Provide the (x, y) coordinate of the cell's center where the given text is located.  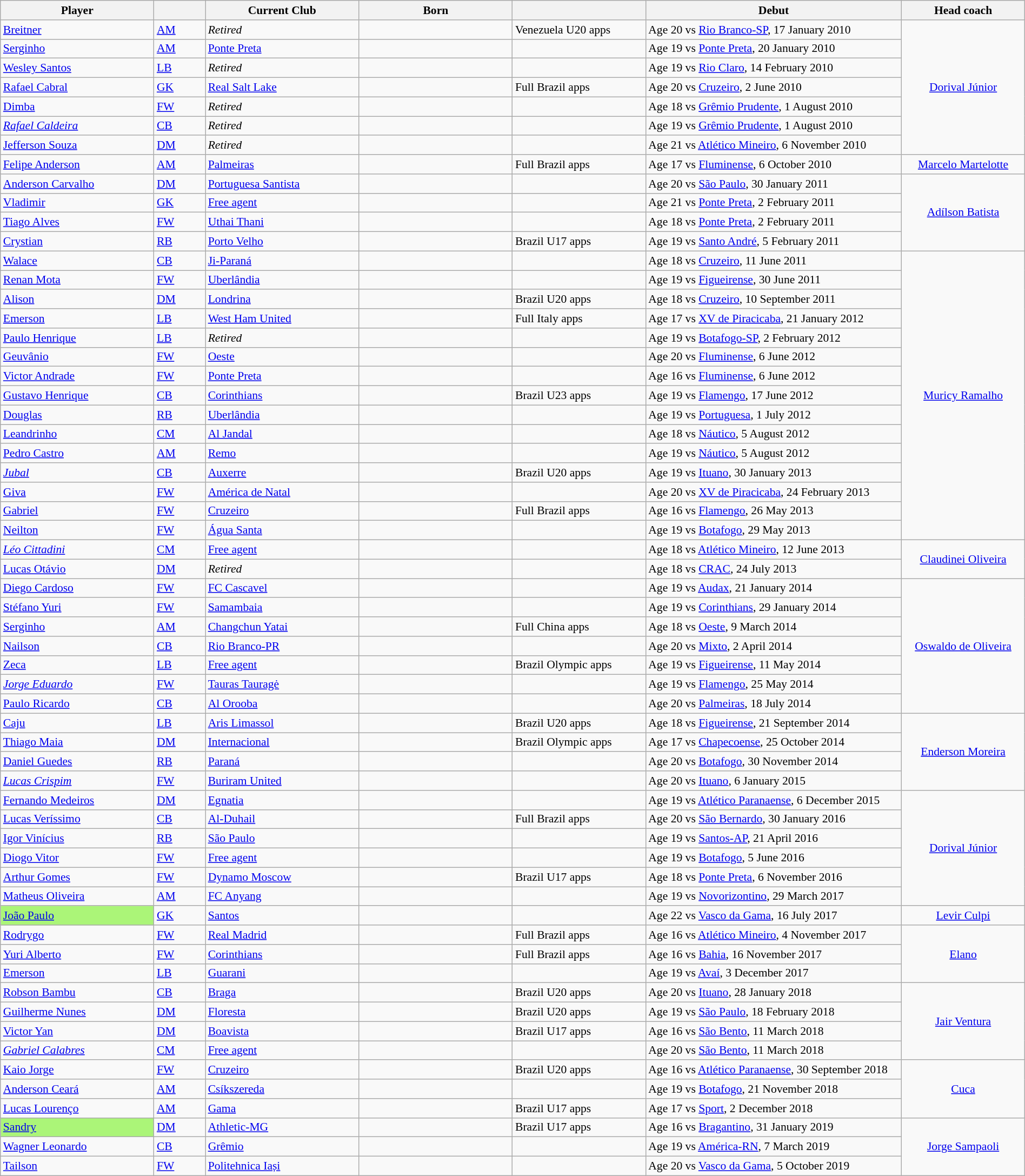
Levir Culpi (963, 916)
Age 17 vs Sport, 2 December 2018 (774, 1108)
Age 20 vs Botafogo, 30 November 2014 (774, 762)
Victor Yan (77, 1031)
Água Santa (282, 530)
Age 20 vs Rio Branco-SP, 17 January 2010 (774, 30)
Gabriel (77, 511)
Samambaia (282, 608)
Léo Cittadini (77, 550)
Lucas Crispim (77, 781)
Age 20 vs São Paulo, 30 January 2011 (774, 184)
Dimba (77, 107)
Pedro Castro (77, 454)
Age 17 vs XV de Piracicaba, 21 January 2012 (774, 318)
Marcelo Martelotte (963, 164)
Diogo Vitor (77, 858)
Age 17 vs Chapecoense, 25 October 2014 (774, 742)
Age 20 vs Fluminense, 6 June 2012 (774, 357)
Athletic-MG (282, 1127)
Age 16 vs Fluminense, 6 June 2012 (774, 376)
Alison (77, 300)
Daniel Guedes (77, 762)
Real Madrid (282, 935)
Boavista (282, 1031)
Aris Limassol (282, 723)
Lucas Veríssimo (77, 819)
Head coach (963, 10)
Changchun Yatai (282, 627)
Age 19 vs Ituano, 30 January 2013 (774, 473)
Full Italy apps (579, 318)
Breitner (77, 30)
Age 20 vs Ituano, 6 January 2015 (774, 781)
Felipe Anderson (77, 164)
América de Natal (282, 492)
Floresta (282, 1012)
Crystian (77, 242)
Current Club (282, 10)
Age 19 vs Santos-AP, 21 April 2016 (774, 839)
Geuvânio (77, 357)
Sandry (77, 1127)
Age 20 vs XV de Piracicaba, 24 February 2013 (774, 492)
Age 20 vs Cruzeiro, 2 June 2010 (774, 88)
Age 19 vs Atlético Paranaense, 6 December 2015 (774, 800)
Age 16 vs São Bento, 11 March 2018 (774, 1031)
Age 18 vs Grêmio Prudente, 1 August 2010 (774, 107)
Lucas Lourenço (77, 1108)
Age 20 vs São Bento, 11 March 2018 (774, 1051)
Kaio Jorge (77, 1070)
Al Jandal (282, 434)
Renan Mota (77, 280)
Braga (282, 993)
Al Orooba (282, 704)
Jefferson Souza (77, 145)
Porto Velho (282, 242)
Age 18 vs CRAC, 24 July 2013 (774, 569)
Age 19 vs Portuguesa, 1 July 2012 (774, 415)
Age 19 vs Audax, 21 January 2014 (774, 588)
FC Cascavel (282, 588)
Arthur Gomes (77, 877)
Oswaldo de Oliveira (963, 646)
Uthai Thani (282, 222)
Player (77, 10)
Tailson (77, 1166)
Tiago Alves (77, 222)
Age 19 vs Botafogo, 29 May 2013 (774, 530)
Paulo Ricardo (77, 704)
Portuguesa Santista (282, 184)
Guilherme Nunes (77, 1012)
Paulo Henrique (77, 338)
Vladimir (77, 203)
Politehnica Iași (282, 1166)
Santos (282, 916)
Age 18 vs Ponte Preta, 6 November 2016 (774, 877)
Leandrinho (77, 434)
Oeste (282, 357)
Caju (77, 723)
Egnatia (282, 800)
Yuri Alberto (77, 954)
Jubal (77, 473)
Age 21 vs Atlético Mineiro, 6 November 2010 (774, 145)
Age 18 vs Figueirense, 21 September 2014 (774, 723)
Victor Andrade (77, 376)
Age 16 vs Atlético Paranaense, 30 September 2018 (774, 1070)
Fernando Medeiros (77, 800)
Age 19 vs Botafogo-SP, 2 February 2012 (774, 338)
Age 19 vs Botafogo, 5 June 2016 (774, 858)
Tauras Tauragė (282, 685)
Age 19 vs Náutico, 5 August 2012 (774, 454)
Age 19 vs Ponte Preta, 20 January 2010 (774, 49)
Jorge Eduardo (77, 685)
Age 19 vs São Paulo, 18 February 2018 (774, 1012)
Giva (77, 492)
Age 20 vs São Bernardo, 30 January 2016 (774, 819)
Age 16 vs Bragantino, 31 January 2019 (774, 1127)
Gabriel Calabres (77, 1051)
Age 18 vs Atlético Mineiro, 12 June 2013 (774, 550)
Wagner Leonardo (77, 1147)
Palmeiras (282, 164)
João Paulo (77, 916)
Age 19 vs Flamengo, 17 June 2012 (774, 396)
Walace (77, 261)
Thiago Maia (77, 742)
Venezuela U20 apps (579, 30)
Born (436, 10)
Brazil U23 apps (579, 396)
Muricy Ramalho (963, 395)
FC Anyang (282, 896)
Rodrygo (77, 935)
São Paulo (282, 839)
West Ham United (282, 318)
Zeca (77, 665)
Internacional (282, 742)
Robson Bambu (77, 993)
Enderson Moreira (963, 752)
Rafael Cabral (77, 88)
Age 19 vs Santo André, 5 February 2011 (774, 242)
Londrina (282, 300)
Rafael Caldeira (77, 126)
Age 22 vs Vasco da Gama, 16 July 2017 (774, 916)
Age 20 vs Vasco da Gama, 5 October 2019 (774, 1166)
Nailson (77, 646)
Age 19 vs Figueirense, 11 May 2014 (774, 665)
Guarani (282, 973)
Age 18 vs Cruzeiro, 11 June 2011 (774, 261)
Age 19 vs Rio Claro, 14 February 2010 (774, 68)
Debut (774, 10)
Rio Branco-PR (282, 646)
Age 20 vs Palmeiras, 18 July 2014 (774, 704)
Lucas Otávio (77, 569)
Age 18 vs Oeste, 9 March 2014 (774, 627)
Anderson Carvalho (77, 184)
Age 18 vs Náutico, 5 August 2012 (774, 434)
Gustavo Henrique (77, 396)
Grêmio (282, 1147)
Gama (282, 1108)
Age 19 vs Botafogo, 21 November 2018 (774, 1089)
Claudinei Oliveira (963, 559)
Anderson Ceará (77, 1089)
Age 16 vs Flamengo, 26 May 2013 (774, 511)
Diego Cardoso (77, 588)
Age 19 vs Flamengo, 25 May 2014 (774, 685)
Paraná (282, 762)
Al-Duhail (282, 819)
Auxerre (282, 473)
Age 20 vs Mixto, 2 April 2014 (774, 646)
Jair Ventura (963, 1021)
Full China apps (579, 627)
Buriram United (282, 781)
Age 20 vs Ituano, 28 January 2018 (774, 993)
Age 19 vs Grêmio Prudente, 1 August 2010 (774, 126)
Jorge Sampaoli (963, 1146)
Csíkszereda (282, 1089)
Age 18 vs Cruzeiro, 10 September 2011 (774, 300)
Age 19 vs Corinthians, 29 January 2014 (774, 608)
Age 21 vs Ponte Preta, 2 February 2011 (774, 203)
Age 18 vs Ponte Preta, 2 February 2011 (774, 222)
Age 16 vs Atlético Mineiro, 4 November 2017 (774, 935)
Age 19 vs Figueirense, 30 June 2011 (774, 280)
Age 16 vs Bahia, 16 November 2017 (774, 954)
Age 19 vs América-RN, 7 March 2019 (774, 1147)
Stéfano Yuri (77, 608)
Wesley Santos (77, 68)
Age 17 vs Fluminense, 6 October 2010 (774, 164)
Age 19 vs Novorizontino, 29 March 2017 (774, 896)
Ji-Paraná (282, 261)
Adílson Batista (963, 212)
Age 19 vs Avaí, 3 December 2017 (774, 973)
Real Salt Lake (282, 88)
Dynamo Moscow (282, 877)
Elano (963, 954)
Matheus Oliveira (77, 896)
Neilton (77, 530)
Remo (282, 454)
Igor Vinícius (77, 839)
Cuca (963, 1089)
Douglas (77, 415)
